Identify which cell holds the provided text, then report its [X, Y] central coordinate. 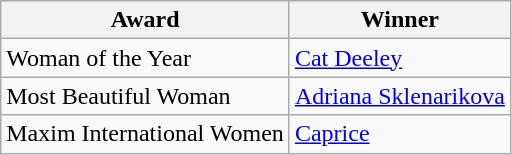
Cat Deeley [400, 58]
Woman of the Year [146, 58]
Adriana Sklenarikova [400, 96]
Winner [400, 20]
Caprice [400, 134]
Most Beautiful Woman [146, 96]
Award [146, 20]
Maxim International Women [146, 134]
